Search for the cell housing the specified text and yield its [X, Y] center coordinate. 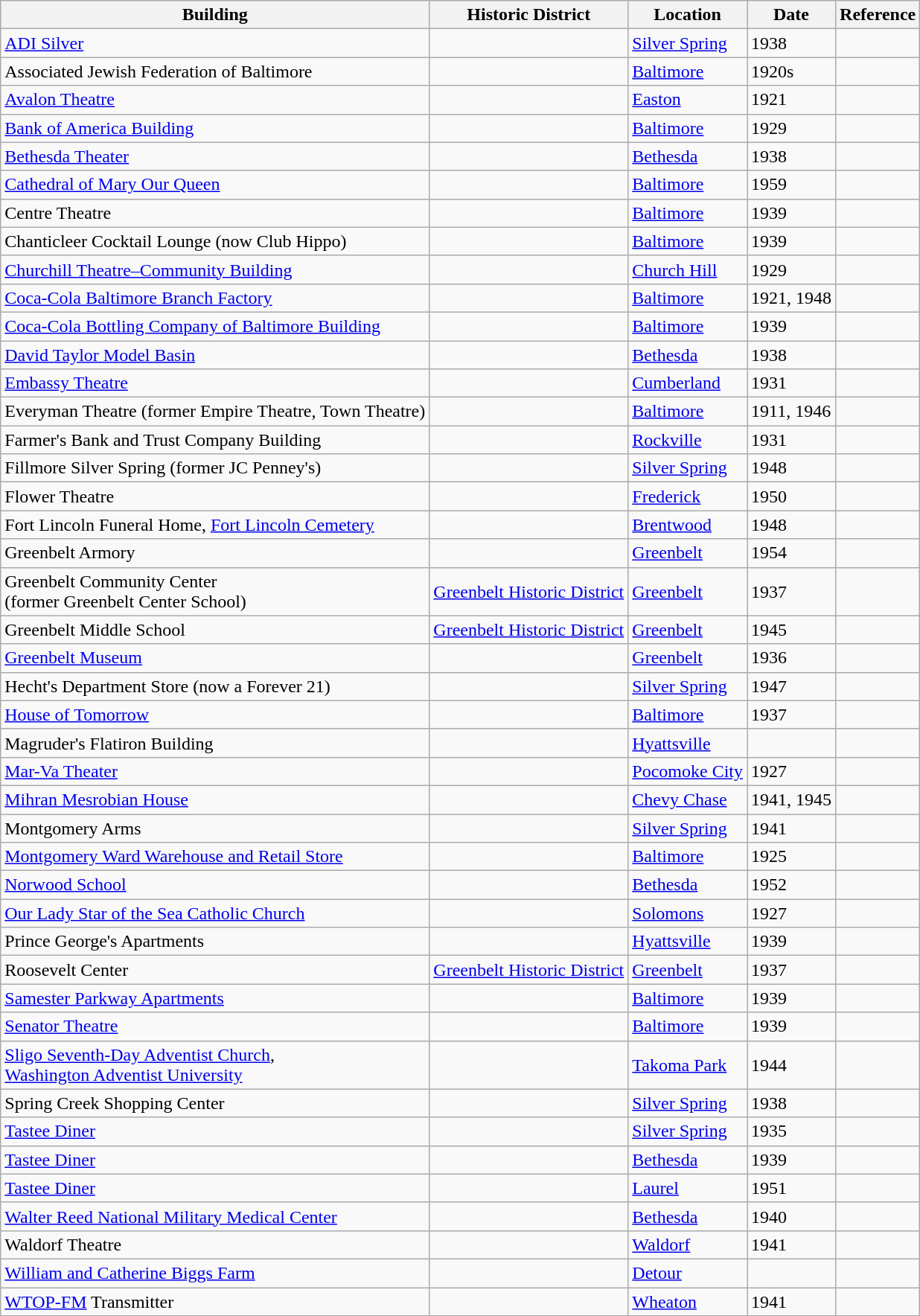
1945 [792, 630]
Wheaton [688, 1302]
Greenbelt Museum [215, 658]
Hecht's Department Store (now a Forever 21) [215, 686]
Everyman Theatre (former Empire Theatre, Town Theatre) [215, 412]
Chevy Chase [688, 799]
ADI Silver [215, 43]
Chanticleer Cocktail Lounge (now Club Hippo) [215, 241]
William and Catherine Biggs Farm [215, 1273]
Montgomery Ward Warehouse and Retail Store [215, 857]
1944 [792, 1064]
1959 [792, 185]
Solomons [688, 913]
Bank of America Building [215, 128]
Coca-Cola Baltimore Branch Factory [215, 298]
1911, 1946 [792, 412]
Frederick [688, 496]
Greenbelt Armory [215, 553]
Church Hill [688, 269]
Takoma Park [688, 1064]
Montgomery Arms [215, 828]
Historic District [528, 15]
1925 [792, 857]
Waldorf Theatre [215, 1245]
Churchill Theatre–Community Building [215, 269]
Coca-Cola Bottling Company of Baltimore Building [215, 326]
Cathedral of Mary Our Queen [215, 185]
Avalon Theatre [215, 100]
Pocomoke City [688, 771]
Sligo Seventh-Day Adventist Church,Washington Adventist University [215, 1064]
Spring Creek Shopping Center [215, 1103]
Roosevelt Center [215, 970]
Our Lady Star of the Sea Catholic Church [215, 913]
1940 [792, 1216]
Cumberland [688, 383]
1921 [792, 100]
1935 [792, 1131]
Rockville [688, 440]
Reference [878, 15]
1941, 1945 [792, 799]
Flower Theatre [215, 496]
Location [688, 15]
Norwood School [215, 885]
Farmer's Bank and Trust Company Building [215, 440]
1950 [792, 496]
1920s [792, 71]
1952 [792, 885]
WTOP-FM Transmitter [215, 1302]
Senator Theatre [215, 1026]
House of Tomorrow [215, 715]
David Taylor Model Basin [215, 355]
1951 [792, 1188]
Greenbelt Community Center(former Greenbelt Center School) [215, 591]
Bethesda Theater [215, 156]
Mar-Va Theater [215, 771]
Waldorf [688, 1245]
Centre Theatre [215, 213]
Brentwood [688, 525]
Associated Jewish Federation of Baltimore [215, 71]
Fillmore Silver Spring (former JC Penney's) [215, 468]
Embassy Theatre [215, 383]
Fort Lincoln Funeral Home, Fort Lincoln Cemetery [215, 525]
Greenbelt Middle School [215, 630]
Detour [688, 1273]
1921, 1948 [792, 298]
Samester Parkway Apartments [215, 998]
Prince George's Apartments [215, 942]
1954 [792, 553]
Building [215, 15]
1936 [792, 658]
Walter Reed National Military Medical Center [215, 1216]
Magruder's Flatiron Building [215, 743]
Laurel [688, 1188]
Date [792, 15]
Mihran Mesrobian House [215, 799]
Easton [688, 100]
1947 [792, 686]
